Extract the (x, y) coordinate from the center of the cell holding the provided text.  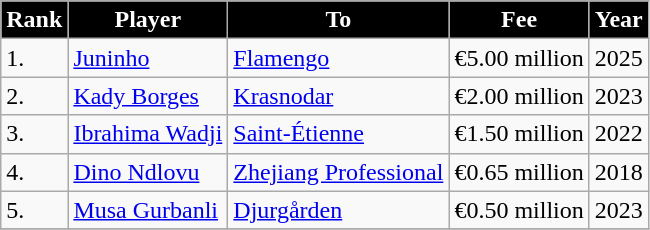
€1.50 million (519, 134)
Krasnodar (338, 96)
Fee (519, 20)
1. (34, 58)
Saint-Étienne (338, 134)
Dino Ndlovu (148, 172)
€2.00 million (519, 96)
€5.00 million (519, 58)
Ibrahima Wadji (148, 134)
5. (34, 210)
Djurgården (338, 210)
Juninho (148, 58)
Flamengo (338, 58)
Musa Gurbanli (148, 210)
2022 (618, 134)
2. (34, 96)
3. (34, 134)
To (338, 20)
Rank (34, 20)
€0.65 million (519, 172)
Player (148, 20)
€0.50 million (519, 210)
Year (618, 20)
4. (34, 172)
2025 (618, 58)
2018 (618, 172)
Zhejiang Professional (338, 172)
Kady Borges (148, 96)
